From the cell containing the given text, extract its center point as (x, y) coordinate. 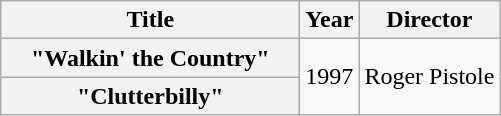
Year (330, 20)
"Walkin' the Country" (150, 58)
"Clutterbilly" (150, 96)
1997 (330, 77)
Roger Pistole (430, 77)
Director (430, 20)
Title (150, 20)
